For the text-containing cell, return its midpoint in (X, Y) coordinate format. 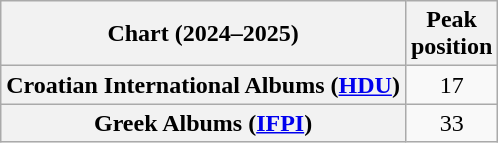
Chart (2024–2025) (204, 34)
Greek Albums (IFPI) (204, 123)
17 (451, 85)
Croatian International Albums (HDU) (204, 85)
Peakposition (451, 34)
33 (451, 123)
